Search for the cell housing the specified text and yield its [X, Y] center coordinate. 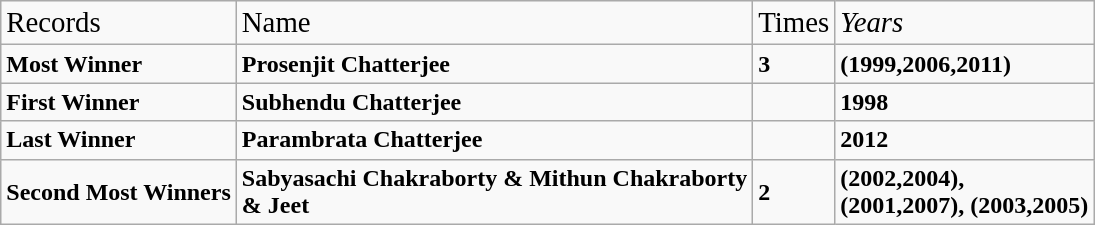
Most Winner [119, 64]
2 [794, 192]
First Winner [119, 102]
Years [964, 23]
Prosenjit Chatterjee [494, 64]
Last Winner [119, 140]
1998 [964, 102]
Second Most Winners [119, 192]
Subhendu Chatterjee [494, 102]
Parambrata Chatterjee [494, 140]
2012 [964, 140]
3 [794, 64]
Name [494, 23]
Times [794, 23]
Records [119, 23]
(2002,2004),(2001,2007), (2003,2005) [964, 192]
Sabyasachi Chakraborty & Mithun Chakraborty& Jeet [494, 192]
(1999,2006,2011) [964, 64]
